Output the (X, Y) coordinate of the center of the cell containing the given text.  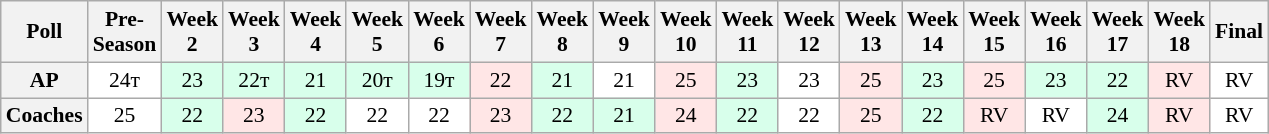
Week18 (1179, 32)
Week13 (871, 32)
Week12 (809, 32)
20т (377, 80)
Week7 (501, 32)
Week2 (192, 32)
Week5 (377, 32)
Week9 (624, 32)
Week14 (933, 32)
Week16 (1056, 32)
AP (44, 80)
Week17 (1118, 32)
19т (439, 80)
Coaches (44, 116)
24т (125, 80)
22т (254, 80)
Week3 (254, 32)
Final (1239, 32)
Week8 (562, 32)
Week4 (316, 32)
Week6 (439, 32)
Poll (44, 32)
Week10 (686, 32)
Week11 (748, 32)
Pre-Season (125, 32)
Week15 (994, 32)
